Return the (X, Y) coordinate for the center point of the cell that contains the specified text.  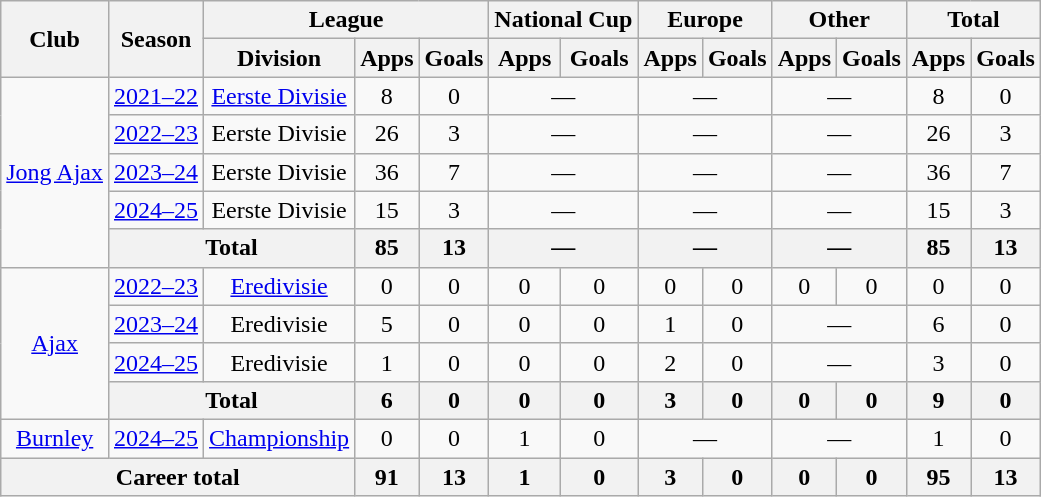
Europe (705, 20)
Season (156, 39)
Championship (280, 438)
9 (938, 400)
National Cup (564, 20)
2021–22 (156, 96)
League (346, 20)
Jong Ajax (55, 172)
Club (55, 39)
Ajax (55, 343)
91 (387, 477)
2 (670, 362)
Burnley (55, 438)
Career total (178, 477)
Other (839, 20)
5 (387, 324)
95 (938, 477)
Division (280, 58)
